Return [x, y] of the center of cell containing provided text 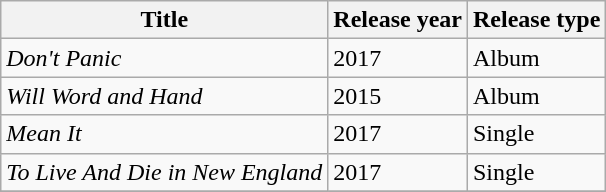
Release year [398, 20]
Don't Panic [164, 58]
Mean It [164, 134]
Release type [536, 20]
To Live And Die in New England [164, 172]
2015 [398, 96]
Will Word and Hand [164, 96]
Title [164, 20]
